Detect which cell encompasses the target text, then output its [X, Y] center coordinate. 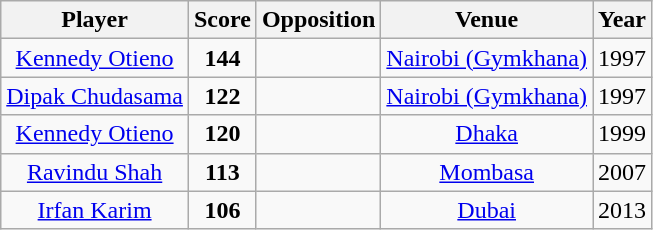
2007 [622, 172]
2013 [622, 210]
Opposition [318, 20]
144 [222, 58]
Venue [487, 20]
Year [622, 20]
Irfan Karim [95, 210]
Player [95, 20]
Mombasa [487, 172]
106 [222, 210]
Dhaka [487, 134]
113 [222, 172]
120 [222, 134]
Dubai [487, 210]
1999 [622, 134]
Ravindu Shah [95, 172]
Dipak Chudasama [95, 96]
122 [222, 96]
Score [222, 20]
